Return the [x, y] coordinate for the center point of the cell that contains the specified text.  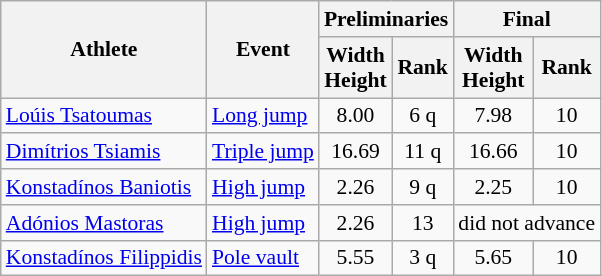
7.98 [493, 116]
Final [526, 19]
Event [263, 50]
Long jump [263, 116]
Athlete [104, 50]
Dimítrios Tsiamis [104, 152]
6 q [422, 116]
Adónios Mastoras [104, 223]
2.25 [493, 187]
did not advance [526, 223]
3 q [422, 258]
9 q [422, 187]
Loúis Tsatoumas [104, 116]
Preliminaries [386, 19]
Konstadínos Filippidis [104, 258]
13 [422, 223]
Pole vault [263, 258]
5.65 [493, 258]
16.69 [356, 152]
5.55 [356, 258]
11 q [422, 152]
8.00 [356, 116]
Konstadínos Baniotis [104, 187]
Triple jump [263, 152]
16.66 [493, 152]
